For the text-containing cell, return its midpoint in (X, Y) coordinate format. 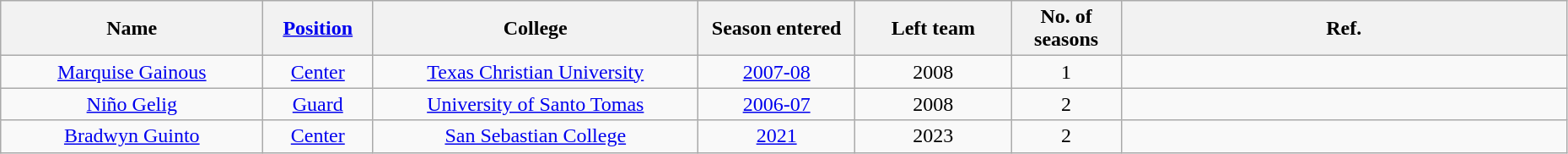
2023 (933, 136)
Bradwyn Guinto (132, 136)
Guard (318, 104)
Season entered (777, 29)
No. of seasons (1066, 29)
Name (132, 29)
Ref. (1344, 29)
University of Santo Tomas (536, 104)
Marquise Gainous (132, 72)
Niño Gelig (132, 104)
2006-07 (777, 104)
Left team (933, 29)
Texas Christian University (536, 72)
College (536, 29)
Position (318, 29)
1 (1066, 72)
2007-08 (777, 72)
2021 (777, 136)
San Sebastian College (536, 136)
